Detect which cell encompasses the target text, then output its [x, y] center coordinate. 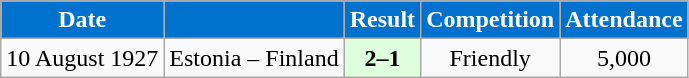
Date [82, 20]
Competition [490, 20]
2–1 [382, 58]
10 August 1927 [82, 58]
Attendance [624, 20]
5,000 [624, 58]
Friendly [490, 58]
Result [382, 20]
Estonia – Finland [254, 58]
